Identify which cell holds the provided text, then report its (X, Y) central coordinate. 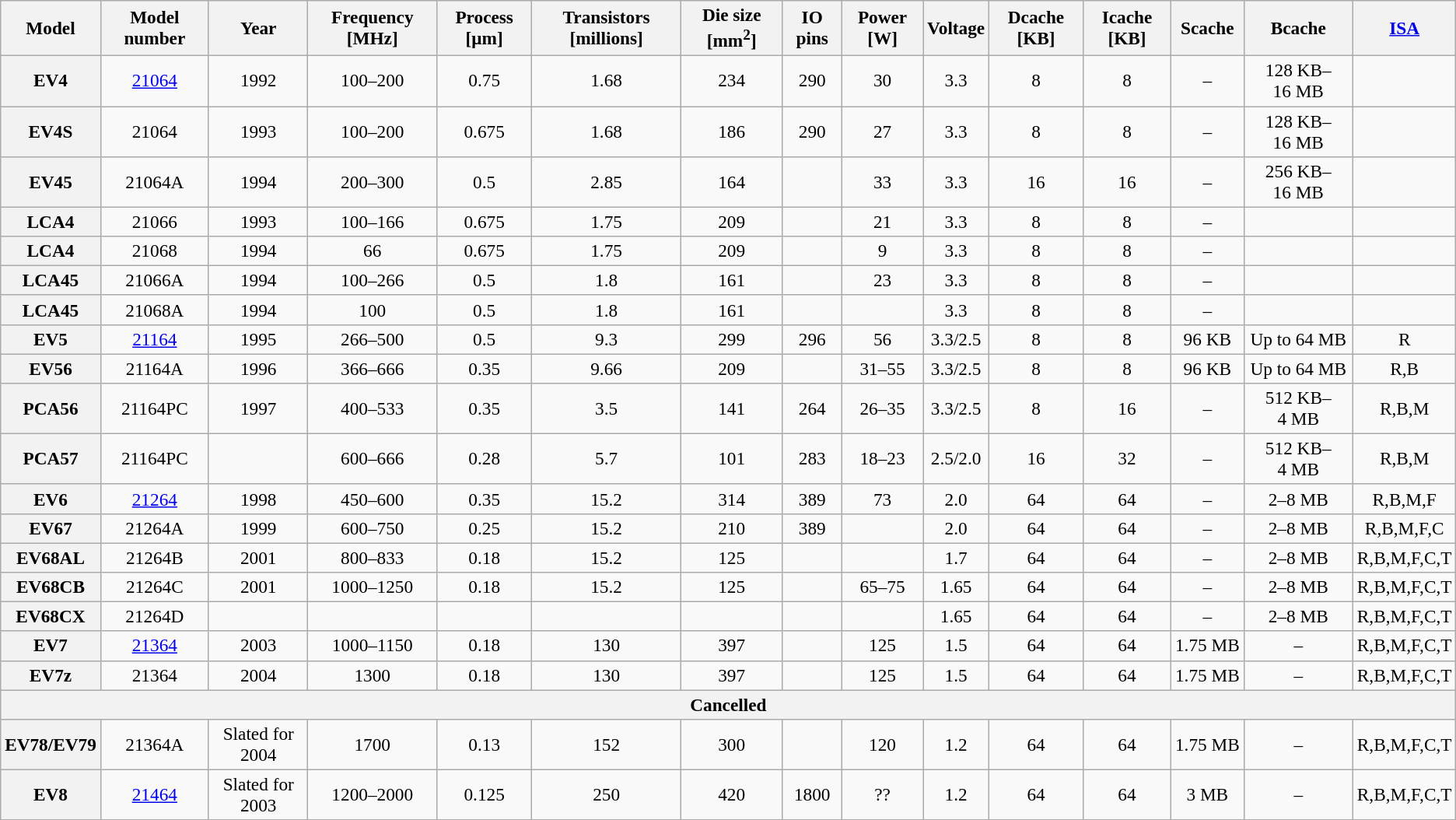
EV7 (51, 646)
21068 (154, 251)
EV5 (51, 339)
65–75 (882, 587)
21264D (154, 616)
2.5/2.0 (957, 459)
1995 (258, 339)
Icache [KB] (1126, 28)
31–55 (882, 369)
3.5 (607, 408)
0.75 (485, 81)
1300 (373, 675)
186 (731, 131)
EV56 (51, 369)
EV7z (51, 675)
9 (882, 251)
30 (882, 81)
2004 (258, 675)
250 (607, 795)
2.85 (607, 182)
800–833 (373, 557)
EV68CX (51, 616)
0.13 (485, 744)
18–23 (882, 459)
152 (607, 744)
Bcache (1298, 28)
Model (51, 28)
234 (731, 81)
21068A (154, 310)
23 (882, 280)
21164 (154, 339)
Process [μm] (485, 28)
Year (258, 28)
Model number (154, 28)
21464 (154, 795)
21066 (154, 222)
100 (373, 310)
420 (731, 795)
R,B,M,F,C (1405, 528)
366–666 (373, 369)
R,B,M,F (1405, 499)
21264C (154, 587)
Scache (1208, 28)
0.28 (485, 459)
1200–2000 (373, 795)
21064A (154, 182)
600–666 (373, 459)
Power [W] (882, 28)
264 (812, 408)
210 (731, 528)
200–300 (373, 182)
IO pins (812, 28)
0.25 (485, 528)
Frequency [MHz] (373, 28)
21264 (154, 499)
27 (882, 131)
56 (882, 339)
66 (373, 251)
R,B (1405, 369)
EV68CB (51, 587)
9.66 (607, 369)
1700 (373, 744)
296 (812, 339)
1996 (258, 369)
400–533 (373, 408)
1000–1250 (373, 587)
21264B (154, 557)
300 (731, 744)
1999 (258, 528)
EV4S (51, 131)
26–35 (882, 408)
PCA56 (51, 408)
32 (1126, 459)
1.7 (957, 557)
314 (731, 499)
Transistors [millions] (607, 28)
164 (731, 182)
21164A (154, 369)
450–600 (373, 499)
33 (882, 182)
1992 (258, 81)
256 KB–16 MB (1298, 182)
EV67 (51, 528)
3 MB (1208, 795)
101 (731, 459)
R (1405, 339)
21 (882, 222)
Voltage (957, 28)
266–500 (373, 339)
21264A (154, 528)
120 (882, 744)
Slated for 2004 (258, 744)
?? (882, 795)
0.125 (485, 795)
ISA (1405, 28)
600–750 (373, 528)
EV68AL (51, 557)
Dcache [KB] (1036, 28)
73 (882, 499)
283 (812, 459)
1998 (258, 499)
PCA57 (51, 459)
EV8 (51, 795)
Slated for 2003 (258, 795)
100–166 (373, 222)
EV4 (51, 81)
5.7 (607, 459)
1800 (812, 795)
9.3 (607, 339)
EV78/EV79 (51, 744)
141 (731, 408)
EV6 (51, 499)
Cancelled (728, 704)
1997 (258, 408)
21364A (154, 744)
EV45 (51, 182)
21066A (154, 280)
Die size [mm2] (731, 28)
1000–1150 (373, 646)
2003 (258, 646)
100–266 (373, 280)
299 (731, 339)
